Determine the [x, y] coordinate at the center of the cell enclosing the given text.  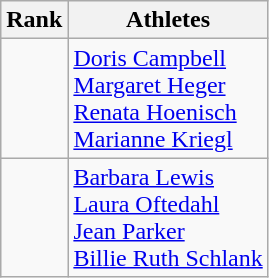
Doris Campbell Margaret Heger Renata Hoenisch Marianne Kriegl [168, 98]
Athletes [168, 20]
Barbara Lewis Laura Oftedahl Jean Parker Billie Ruth Schlank [168, 218]
Rank [34, 20]
